For the text-containing cell, return its midpoint in (X, Y) coordinate format. 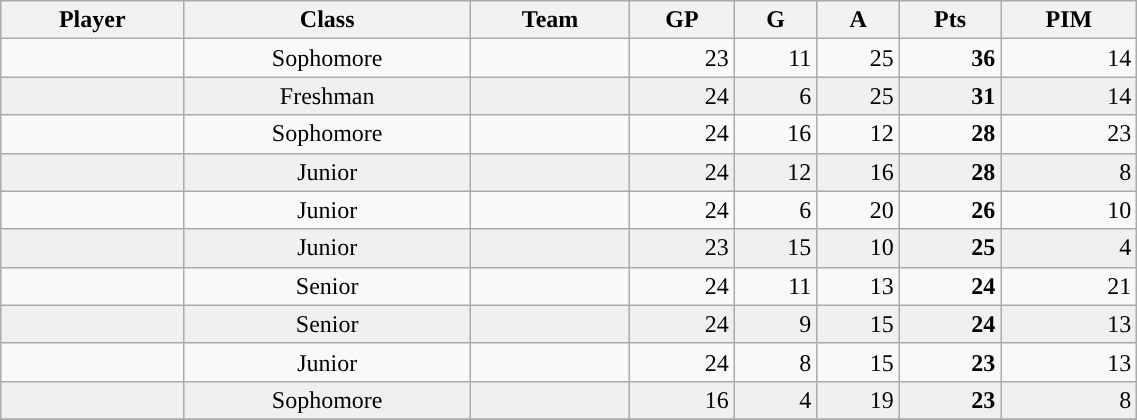
A (858, 20)
Pts (950, 20)
Team (550, 20)
21 (1069, 286)
PIM (1069, 20)
Freshman (328, 96)
9 (776, 324)
Player (92, 20)
36 (950, 58)
GP (682, 20)
G (776, 20)
20 (858, 210)
26 (950, 210)
19 (858, 400)
31 (950, 96)
Class (328, 20)
